Locate the cell with the specified text and output its [X, Y] center coordinate. 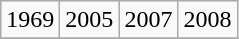
2008 [208, 20]
2005 [90, 20]
2007 [148, 20]
1969 [30, 20]
